Determine the (x, y) coordinate at the center of the cell enclosing the given text.  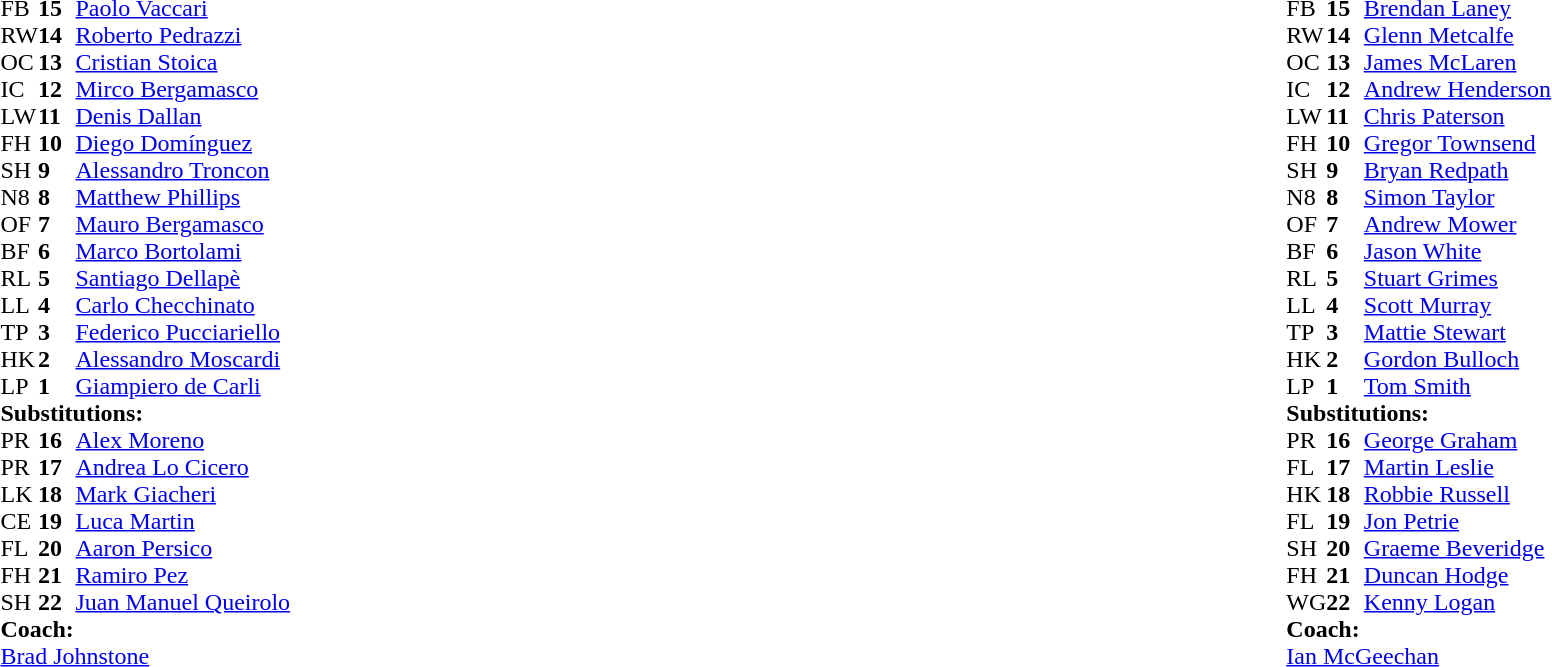
WG (1306, 602)
LK (19, 494)
Andrea Lo Cicero (184, 468)
Duncan Hodge (1458, 576)
Luca Martin (184, 522)
Gordon Bulloch (1458, 360)
Santiago Dellapè (184, 278)
Scott Murray (1458, 306)
Graeme Beveridge (1458, 548)
Mattie Stewart (1458, 332)
Alex Moreno (184, 440)
Jon Petrie (1458, 522)
Andrew Henderson (1458, 90)
Mauro Bergamasco (184, 224)
Diego Domínguez (184, 144)
Glenn Metcalfe (1458, 36)
Mirco Bergamasco (184, 90)
Tom Smith (1458, 386)
Roberto Pedrazzi (184, 36)
Jason White (1458, 252)
Marco Bortolami (184, 252)
Matthew Phillips (184, 198)
Juan Manuel Queirolo (184, 602)
Bryan Redpath (1458, 170)
Cristian Stoica (184, 62)
Kenny Logan (1458, 602)
Mark Giacheri (184, 494)
Denis Dallan (184, 116)
Andrew Mower (1458, 224)
Ramiro Pez (184, 576)
Simon Taylor (1458, 198)
Aaron Persico (184, 548)
Alessandro Moscardi (184, 360)
Federico Pucciariello (184, 332)
Stuart Grimes (1458, 278)
James McLaren (1458, 62)
Giampiero de Carli (184, 386)
Robbie Russell (1458, 494)
Carlo Checchinato (184, 306)
Martin Leslie (1458, 468)
George Graham (1458, 440)
Chris Paterson (1458, 116)
Alessandro Troncon (184, 170)
CE (19, 522)
Gregor Townsend (1458, 144)
